Identify which cell holds the provided text, then report its [x, y] central coordinate. 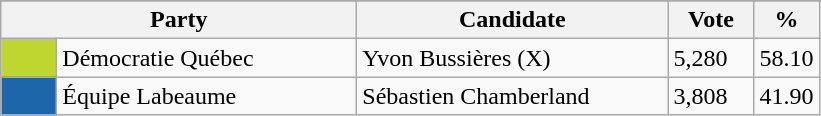
58.10 [786, 58]
Démocratie Québec [207, 58]
Yvon Bussières (X) [512, 58]
3,808 [711, 96]
Vote [711, 20]
Sébastien Chamberland [512, 96]
% [786, 20]
5,280 [711, 58]
41.90 [786, 96]
Équipe Labeaume [207, 96]
Party [179, 20]
Candidate [512, 20]
